Provide the [x, y] coordinate of the cell's center where the given text is located.  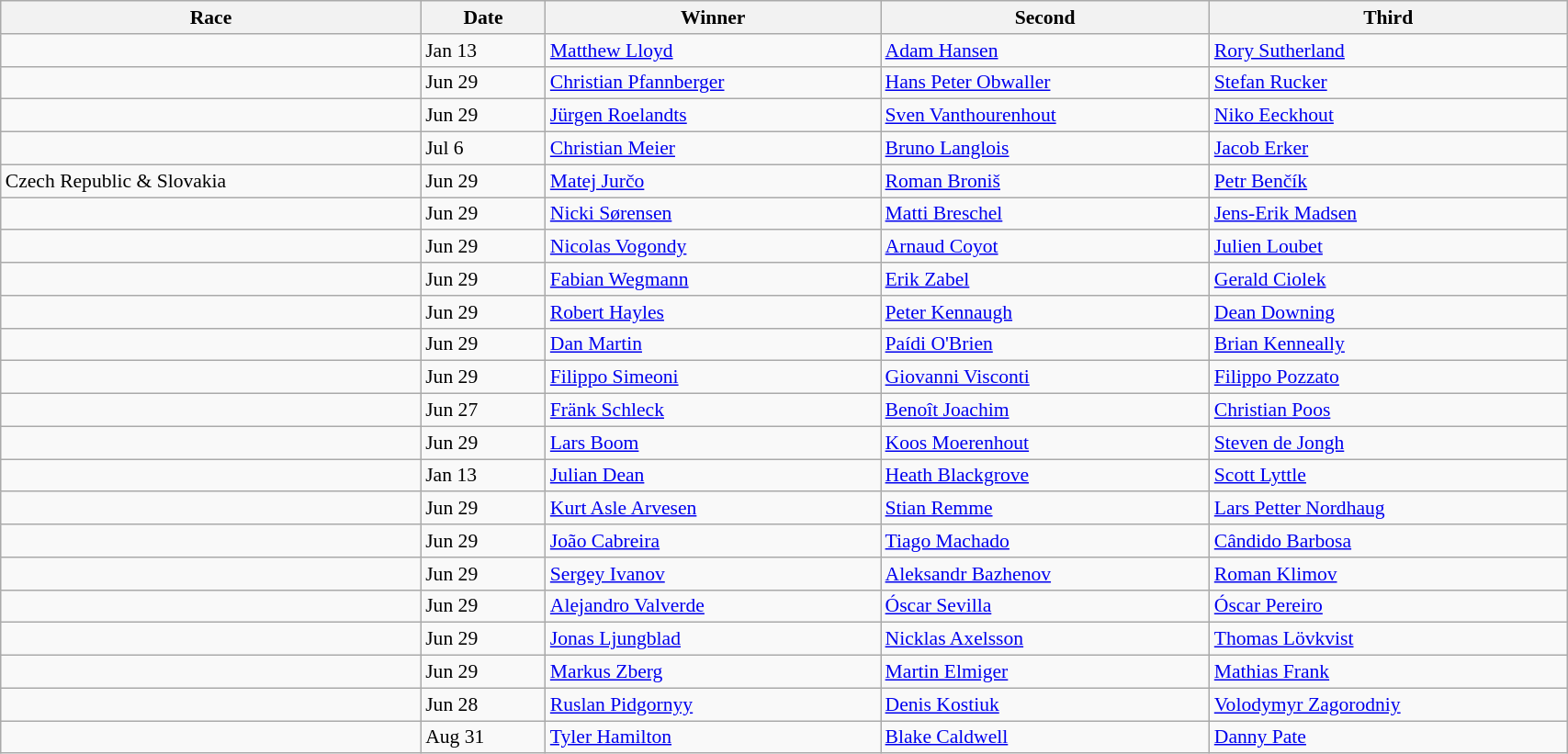
Óscar Pereiro [1389, 606]
Roman Broniš [1045, 181]
Matthew Lloyd [713, 51]
Stian Remme [1045, 509]
Paídi O'Brien [1045, 344]
Dan Martin [713, 344]
Cândido Barbosa [1389, 541]
Jun 27 [483, 411]
Date [483, 17]
Stefan Rucker [1389, 83]
Jacob Erker [1389, 149]
Tiago Machado [1045, 541]
Arnaud Coyot [1045, 247]
Winner [713, 17]
Fabian Wegmann [713, 279]
Koos Moerenhout [1045, 443]
Mathias Frank [1389, 672]
Lars Petter Nordhaug [1389, 509]
Czech Republic & Slovakia [211, 181]
Tyler Hamilton [713, 737]
Matti Breschel [1045, 214]
Jul 6 [483, 149]
Steven de Jongh [1389, 443]
Brian Kenneally [1389, 344]
Filippo Pozzato [1389, 377]
Christian Meier [713, 149]
Bruno Langlois [1045, 149]
Aleksandr Bazhenov [1045, 574]
Nicklas Axelsson [1045, 639]
Hans Peter Obwaller [1045, 83]
Third [1389, 17]
Rory Sutherland [1389, 51]
Filippo Simeoni [713, 377]
Christian Poos [1389, 411]
Julien Loubet [1389, 247]
Aug 31 [483, 737]
Sergey Ivanov [713, 574]
Óscar Sevilla [1045, 606]
Second [1045, 17]
Petr Benčík [1389, 181]
Gerald Ciolek [1389, 279]
Denis Kostiuk [1045, 704]
Niko Eeckhout [1389, 116]
Race [211, 17]
Peter Kennaugh [1045, 312]
Julian Dean [713, 476]
Adam Hansen [1045, 51]
Scott Lyttle [1389, 476]
Roman Klimov [1389, 574]
Robert Hayles [713, 312]
Kurt Asle Arvesen [713, 509]
Alejandro Valverde [713, 606]
Giovanni Visconti [1045, 377]
João Cabreira [713, 541]
Sven Vanthourenhout [1045, 116]
Matej Jurčo [713, 181]
Heath Blackgrove [1045, 476]
Nicki Sørensen [713, 214]
Jun 28 [483, 704]
Volodymyr Zagorodniy [1389, 704]
Christian Pfannberger [713, 83]
Jonas Ljungblad [713, 639]
Nicolas Vogondy [713, 247]
Danny Pate [1389, 737]
Ruslan Pidgornyy [713, 704]
Martin Elmiger [1045, 672]
Jens-Erik Madsen [1389, 214]
Jürgen Roelandts [713, 116]
Thomas Lövkvist [1389, 639]
Lars Boom [713, 443]
Erik Zabel [1045, 279]
Blake Caldwell [1045, 737]
Fränk Schleck [713, 411]
Benoît Joachim [1045, 411]
Markus Zberg [713, 672]
Dean Downing [1389, 312]
